From the cell containing the given text, extract its center point as (X, Y) coordinate. 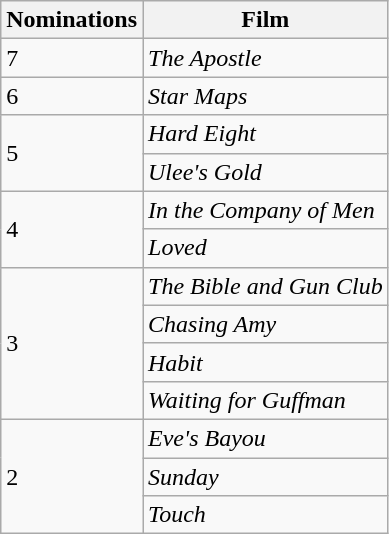
4 (72, 229)
The Bible and Gun Club (265, 286)
Film (265, 20)
The Apostle (265, 58)
7 (72, 58)
Nominations (72, 20)
6 (72, 96)
5 (72, 153)
2 (72, 476)
Sunday (265, 477)
Loved (265, 248)
Ulee's Gold (265, 172)
Chasing Amy (265, 324)
Waiting for Guffman (265, 400)
Star Maps (265, 96)
Hard Eight (265, 134)
Touch (265, 515)
Eve's Bayou (265, 438)
Habit (265, 362)
In the Company of Men (265, 210)
3 (72, 343)
